Scan for the cell matching the given text and deliver its (x, y) coordinate at center. 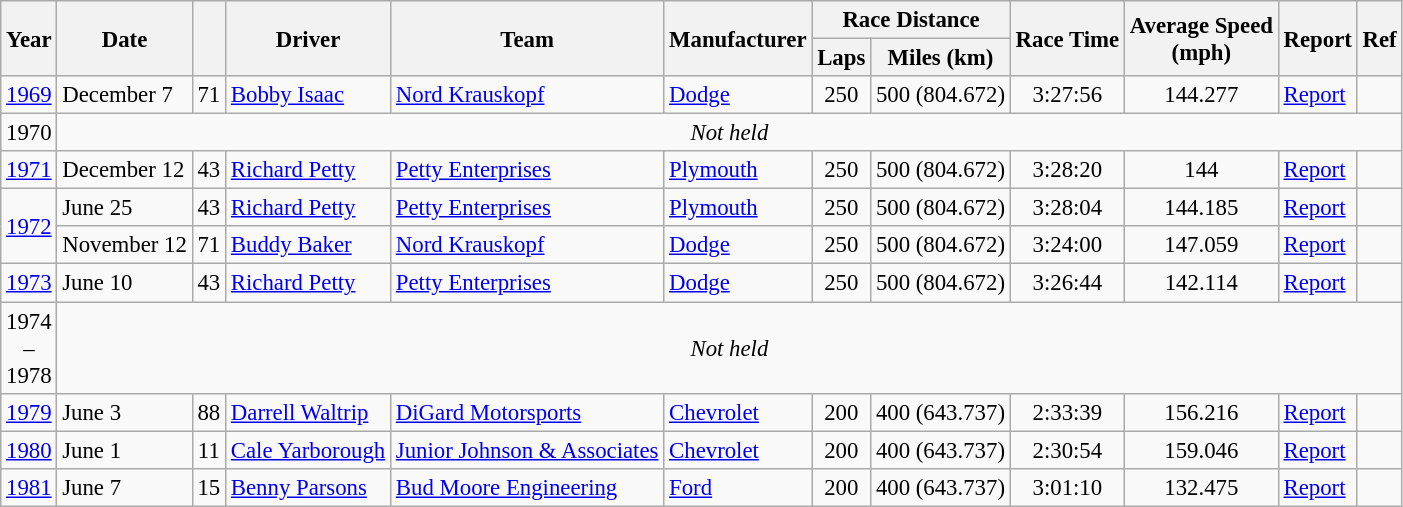
11 (208, 450)
3:27:56 (1067, 95)
June 7 (124, 487)
1981 (29, 487)
3:26:44 (1067, 283)
3:28:20 (1067, 170)
2:30:54 (1067, 450)
Date (124, 38)
1974–1978 (29, 348)
1969 (29, 95)
June 1 (124, 450)
Average Speed(mph) (1201, 38)
88 (208, 412)
November 12 (124, 245)
3:24:00 (1067, 245)
Benny Parsons (308, 487)
June 25 (124, 208)
December 7 (124, 95)
1979 (29, 412)
144.277 (1201, 95)
Bud Moore Engineering (528, 487)
Year (29, 38)
Junior Johnson & Associates (528, 450)
1971 (29, 170)
Cale Yarborough (308, 450)
3:01:10 (1067, 487)
Miles (km) (941, 58)
Ref (1380, 38)
December 12 (124, 170)
144.185 (1201, 208)
Race Time (1067, 38)
1972 (29, 226)
132.475 (1201, 487)
Bobby Isaac (308, 95)
June 10 (124, 283)
Team (528, 38)
1970 (29, 133)
144 (1201, 170)
Buddy Baker (308, 245)
Race Distance (911, 20)
Laps (842, 58)
15 (208, 487)
Driver (308, 38)
147.059 (1201, 245)
Ford (738, 487)
1973 (29, 283)
142.114 (1201, 283)
Darrell Waltrip (308, 412)
DiGard Motorsports (528, 412)
2:33:39 (1067, 412)
Manufacturer (738, 38)
159.046 (1201, 450)
1980 (29, 450)
June 3 (124, 412)
156.216 (1201, 412)
3:28:04 (1067, 208)
